Detect which cell encompasses the target text, then output its (X, Y) center coordinate. 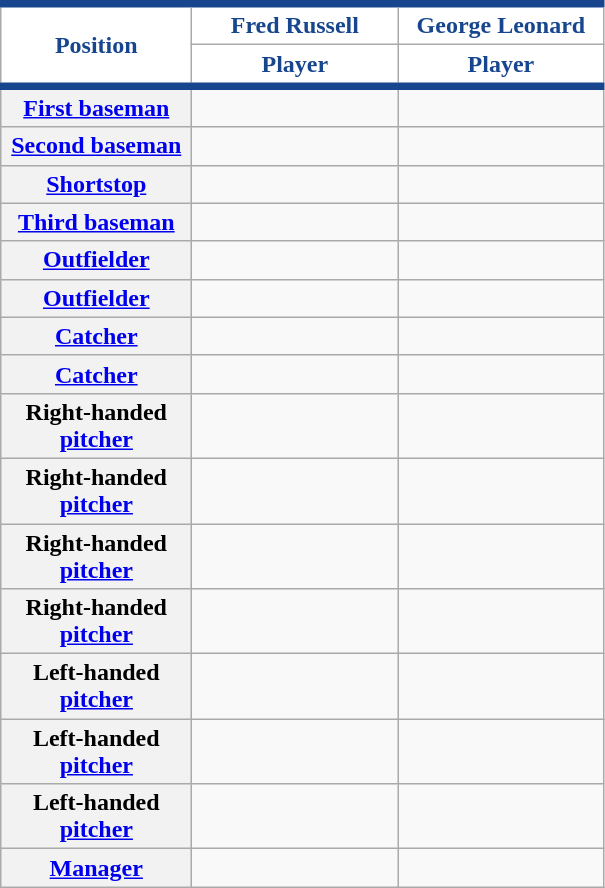
George Leonard (501, 24)
Position (96, 45)
Shortstop (96, 184)
Manager (96, 868)
Fred Russell (295, 24)
Third baseman (96, 222)
First baseman (96, 106)
Second baseman (96, 146)
